Provide the (x, y) coordinate of the cell's center where the given text is located.  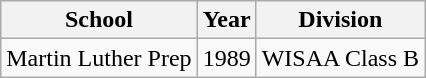
WISAA Class B (340, 58)
1989 (226, 58)
School (99, 20)
Year (226, 20)
Martin Luther Prep (99, 58)
Division (340, 20)
